Determine the (x, y) coordinate at the center of the cell enclosing the given text.  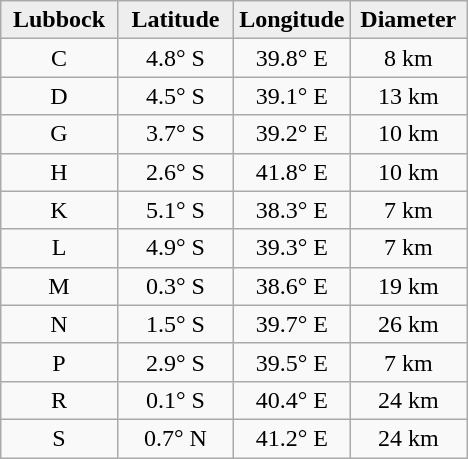
39.3° E (292, 248)
39.1° E (292, 96)
39.7° E (292, 324)
2.9° S (175, 362)
K (59, 210)
8 km (408, 58)
41.8° E (292, 172)
N (59, 324)
39.2° E (292, 134)
0.7° N (175, 438)
R (59, 400)
0.3° S (175, 286)
4.5° S (175, 96)
13 km (408, 96)
39.5° E (292, 362)
H (59, 172)
L (59, 248)
4.9° S (175, 248)
41.2° E (292, 438)
Longitude (292, 20)
2.6° S (175, 172)
26 km (408, 324)
39.8° E (292, 58)
19 km (408, 286)
Diameter (408, 20)
1.5° S (175, 324)
0.1° S (175, 400)
G (59, 134)
Lubbock (59, 20)
M (59, 286)
3.7° S (175, 134)
40.4° E (292, 400)
38.6° E (292, 286)
Latitude (175, 20)
S (59, 438)
D (59, 96)
C (59, 58)
38.3° E (292, 210)
4.8° S (175, 58)
5.1° S (175, 210)
P (59, 362)
